Find where the given text appears and provide that cell's center as [x, y] coordinate. 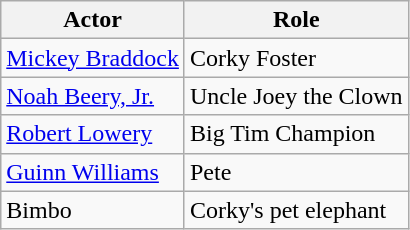
Corky's pet elephant [296, 210]
Guinn Williams [93, 172]
Corky Foster [296, 58]
Bimbo [93, 210]
Uncle Joey the Clown [296, 96]
Actor [93, 20]
Robert Lowery [93, 134]
Pete [296, 172]
Role [296, 20]
Mickey Braddock [93, 58]
Noah Beery, Jr. [93, 96]
Big Tim Champion [296, 134]
